Return [x, y] of the center of cell containing provided text 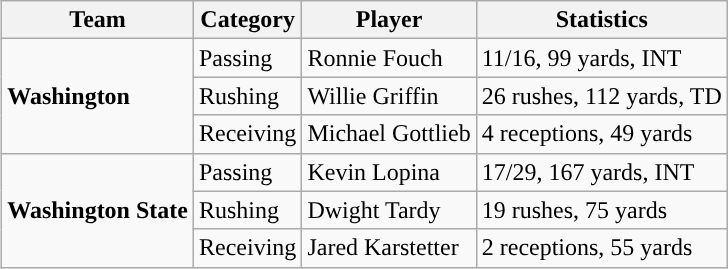
26 rushes, 112 yards, TD [602, 96]
2 receptions, 55 yards [602, 248]
17/29, 167 yards, INT [602, 172]
11/16, 99 yards, INT [602, 58]
Washington State [98, 210]
Jared Karstetter [389, 248]
Kevin Lopina [389, 172]
Willie Griffin [389, 96]
Washington [98, 96]
Team [98, 20]
Statistics [602, 20]
4 receptions, 49 yards [602, 134]
Category [247, 20]
Player [389, 20]
Michael Gottlieb [389, 134]
Dwight Tardy [389, 210]
19 rushes, 75 yards [602, 210]
Ronnie Fouch [389, 58]
